Return the [X, Y] coordinate for the center point of the cell that contains the specified text.  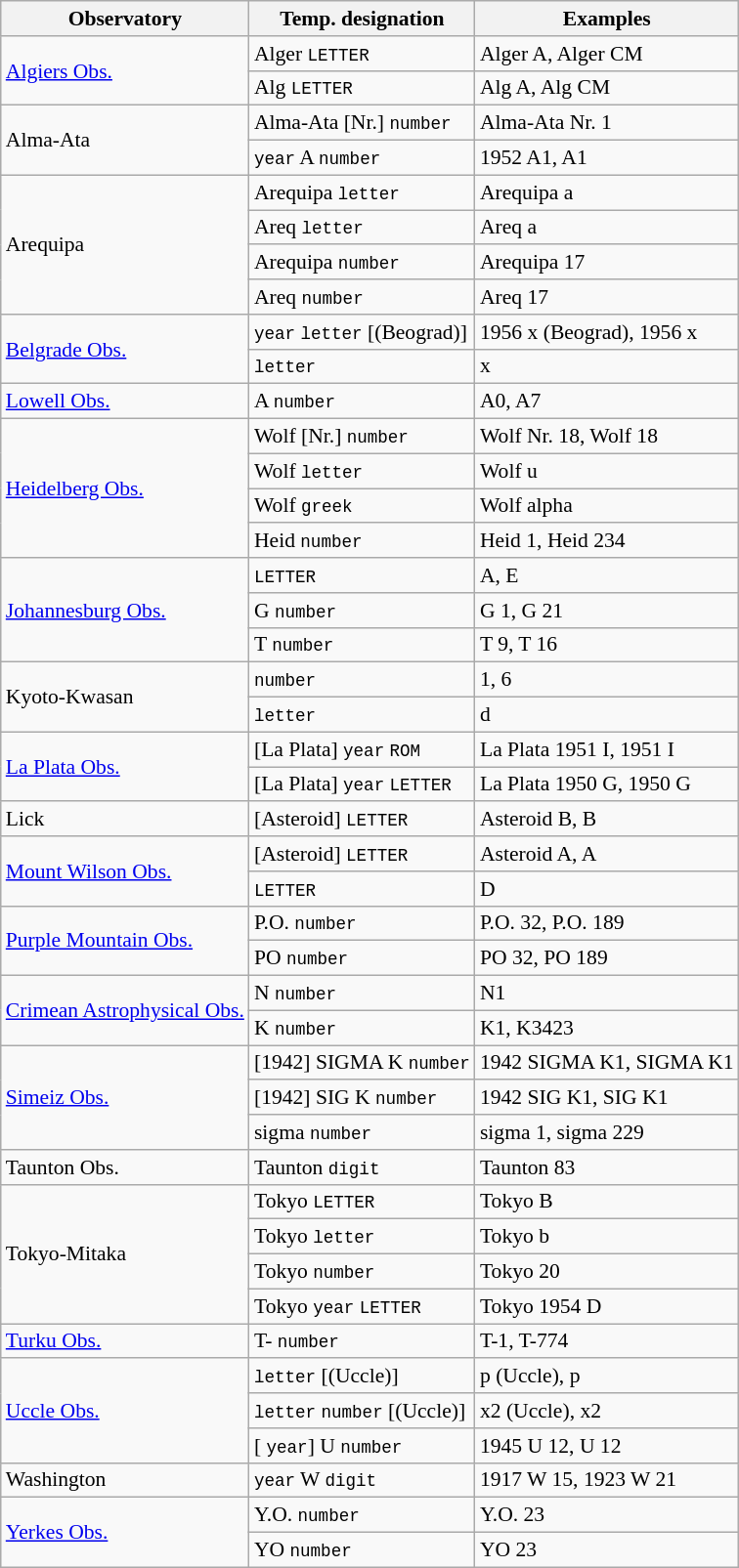
Tokyo year LETTER [362, 1306]
1945 U 12, U 12 [607, 1446]
Wolf letter [362, 471]
x2 (Uccle), x2 [607, 1411]
Observatory [125, 19]
T- number [362, 1341]
P.O. number [362, 923]
1917 W 15, 1923 W 21 [607, 1480]
Taunton digit [362, 1167]
Alg A, Alg CM [607, 88]
Arequipa number [362, 263]
Wolf [Nr.] number [362, 437]
Alma-Ata [Nr.] number [362, 123]
Tokyo-Mitaka [125, 1253]
Areq number [362, 297]
Alma-Ata Nr. 1 [607, 123]
La Plata 1951 I, 1951 I [607, 749]
Asteroid B, B [607, 820]
Lick [125, 820]
Areq 17 [607, 297]
sigma 1, sigma 229 [607, 1132]
Arequipa [125, 244]
YO number [362, 1550]
Lowell Obs. [125, 402]
Wolf alpha [607, 506]
x [607, 366]
letter [(Uccle)] [362, 1377]
[La Plata] year ROM [362, 749]
Mount Wilson Obs. [125, 871]
Heidelberg Obs. [125, 488]
1952 A1, A1 [607, 158]
A, E [607, 575]
p (Uccle), p [607, 1377]
PO 32, PO 189 [607, 958]
Y.O. number [362, 1515]
Tokyo letter [362, 1237]
Y.O. 23 [607, 1515]
A number [362, 402]
La Plata Obs. [125, 766]
K1, K3423 [607, 1028]
Alger LETTER [362, 54]
Examples [607, 19]
Wolf greek [362, 506]
Washington [125, 1480]
Alg LETTER [362, 88]
K number [362, 1028]
Purple Mountain Obs. [125, 940]
Uccle Obs. [125, 1411]
year A number [362, 158]
[1942] SIG K number [362, 1098]
G 1, G 21 [607, 611]
Heid 1, Heid 234 [607, 541]
Belgrade Obs. [125, 350]
T 9, T 16 [607, 645]
Kyoto-Kwasan [125, 698]
Alma-Ata [125, 141]
[ year] U number [362, 1446]
Wolf u [607, 471]
1956 x (Beograd), 1956 x [607, 332]
year letter [(Beograd)] [362, 332]
Arequipa 17 [607, 263]
Arequipa letter [362, 192]
d [607, 715]
Tokyo number [362, 1272]
PO number [362, 958]
Tokyo B [607, 1202]
[La Plata] year LETTER [362, 784]
Taunton 83 [607, 1167]
1942 SIG K1, SIG K1 [607, 1098]
Algiers Obs. [125, 70]
Tokyo b [607, 1237]
P.O. 32, P.O. 189 [607, 923]
Wolf Nr. 18, Wolf 18 [607, 437]
Arequipa a [607, 192]
Heid number [362, 541]
sigma number [362, 1132]
N number [362, 994]
G number [362, 611]
Crimean Astrophysical Obs. [125, 1010]
N1 [607, 994]
Tokyo 20 [607, 1272]
[1942] SIGMA K number [362, 1063]
T-1, T-774 [607, 1341]
T number [362, 645]
Yerkes Obs. [125, 1532]
letter number [(Uccle)] [362, 1411]
Taunton Obs. [125, 1167]
1, 6 [607, 680]
Turku Obs. [125, 1341]
1942 SIGMA K1, SIGMA K1 [607, 1063]
A0, A7 [607, 402]
Areq letter [362, 228]
Temp. designation [362, 19]
number [362, 680]
Alger A, Alger CM [607, 54]
D [607, 889]
Tokyo LETTER [362, 1202]
La Plata 1950 G, 1950 G [607, 784]
Tokyo 1954 D [607, 1306]
year W digit [362, 1480]
Asteroid A, A [607, 854]
Areq a [607, 228]
Johannesburg Obs. [125, 610]
YO 23 [607, 1550]
Simeiz Obs. [125, 1098]
